Locate the cell with the specified text and output its [X, Y] center coordinate. 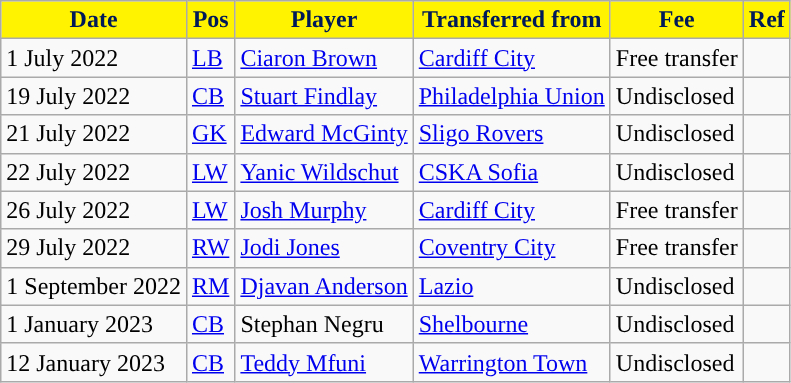
Josh Murphy [324, 210]
RM [210, 286]
GK [210, 134]
Teddy Mfuni [324, 362]
Player [324, 20]
1 January 2023 [94, 324]
RW [210, 248]
Yanic Wildschut [324, 172]
Lazio [512, 286]
1 July 2022 [94, 58]
Djavan Anderson [324, 286]
Ciaron Brown [324, 58]
Pos [210, 20]
Edward McGinty [324, 134]
Stephan Negru [324, 324]
Ref [766, 20]
29 July 2022 [94, 248]
Shelbourne [512, 324]
CSKA Sofia [512, 172]
Transferred from [512, 20]
21 July 2022 [94, 134]
22 July 2022 [94, 172]
1 September 2022 [94, 286]
Jodi Jones [324, 248]
19 July 2022 [94, 96]
Coventry City [512, 248]
26 July 2022 [94, 210]
Warrington Town [512, 362]
12 January 2023 [94, 362]
LB [210, 58]
Fee [676, 20]
Stuart Findlay [324, 96]
Philadelphia Union [512, 96]
Sligo Rovers [512, 134]
Date [94, 20]
